Identify which cell holds the provided text, then report its [X, Y] central coordinate. 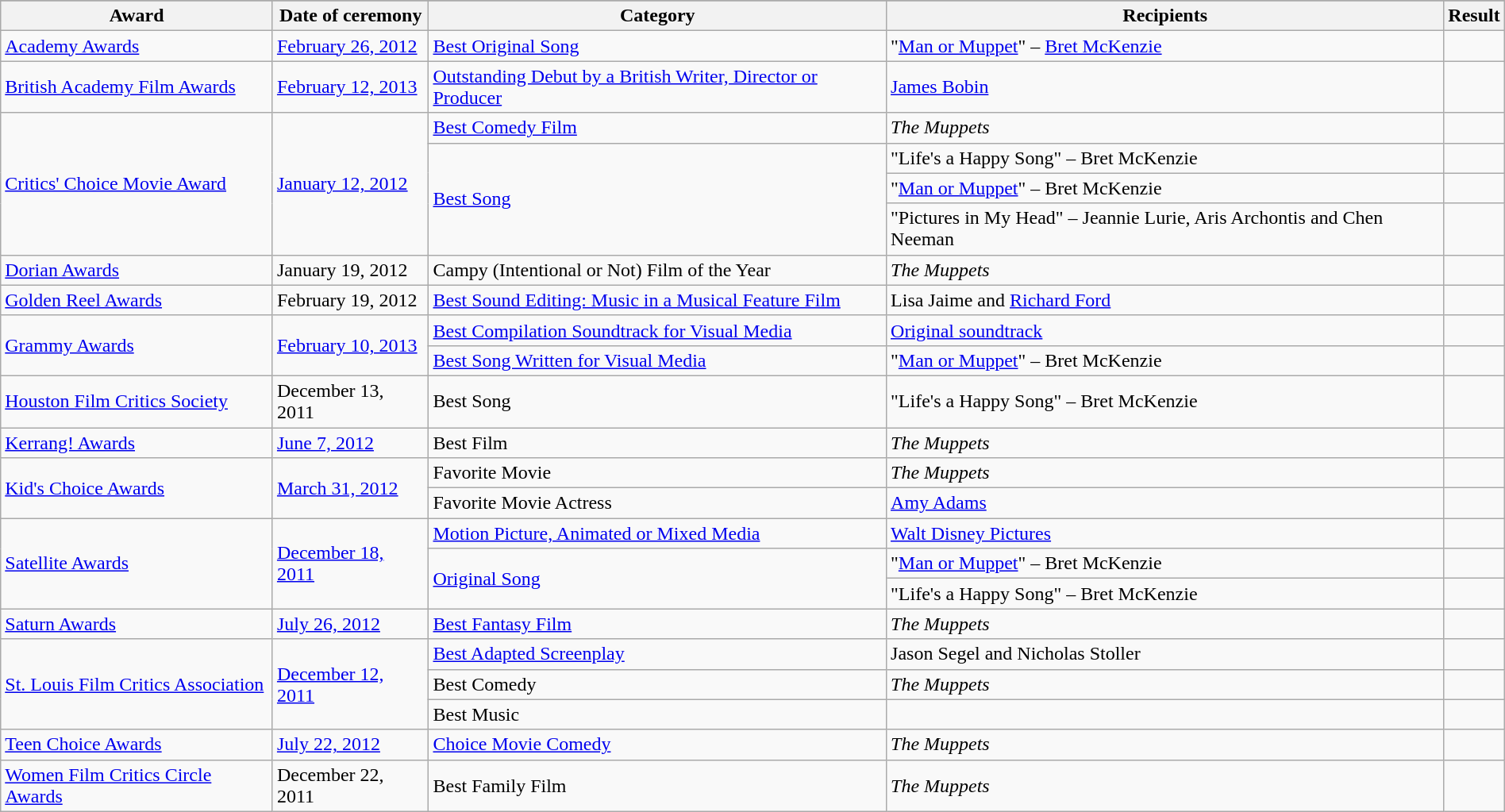
February 10, 2013 [351, 345]
Best Original Song [657, 46]
Houston Film Critics Society [137, 402]
Best Compilation Soundtrack for Visual Media [657, 330]
Campy (Intentional or Not) Film of the Year [657, 270]
Category [657, 16]
December 12, 2011 [351, 684]
Amy Adams [1165, 503]
January 19, 2012 [351, 270]
Lisa Jaime and Richard Ford [1165, 300]
Dorian Awards [137, 270]
Result [1474, 16]
January 12, 2012 [351, 184]
Best Family Film [657, 786]
Critics' Choice Movie Award [137, 184]
December 13, 2011 [351, 402]
February 19, 2012 [351, 300]
Outstanding Debut by a British Writer, Director or Producer [657, 87]
"Pictures in My Head" – Jeannie Lurie, Aris Archontis and Chen Neeman [1165, 229]
Recipients [1165, 16]
March 31, 2012 [351, 488]
February 26, 2012 [351, 46]
Best Sound Editing: Music in a Musical Feature Film [657, 300]
Original soundtrack [1165, 330]
Motion Picture, Animated or Mixed Media [657, 533]
February 12, 2013 [351, 87]
Favorite Movie Actress [657, 503]
British Academy Film Awards [137, 87]
Choice Movie Comedy [657, 745]
Kid's Choice Awards [137, 488]
St. Louis Film Critics Association [137, 684]
June 7, 2012 [351, 442]
Award [137, 16]
December 18, 2011 [351, 564]
Teen Choice Awards [137, 745]
Walt Disney Pictures [1165, 533]
Original Song [657, 579]
Best Film [657, 442]
Best Adapted Screenplay [657, 654]
Favorite Movie [657, 473]
July 22, 2012 [351, 745]
December 22, 2011 [351, 786]
Saturn Awards [137, 624]
Women Film Critics Circle Awards [137, 786]
Best Comedy Film [657, 128]
Best Song Written for Visual Media [657, 360]
Date of ceremony [351, 16]
Academy Awards [137, 46]
Kerrang! Awards [137, 442]
James Bobin [1165, 87]
Best Music [657, 714]
Golden Reel Awards [137, 300]
Satellite Awards [137, 564]
July 26, 2012 [351, 624]
Grammy Awards [137, 345]
Best Fantasy Film [657, 624]
Best Comedy [657, 684]
Jason Segel and Nicholas Stoller [1165, 654]
